Output the [x, y] coordinate of the center of the cell containing the given text.  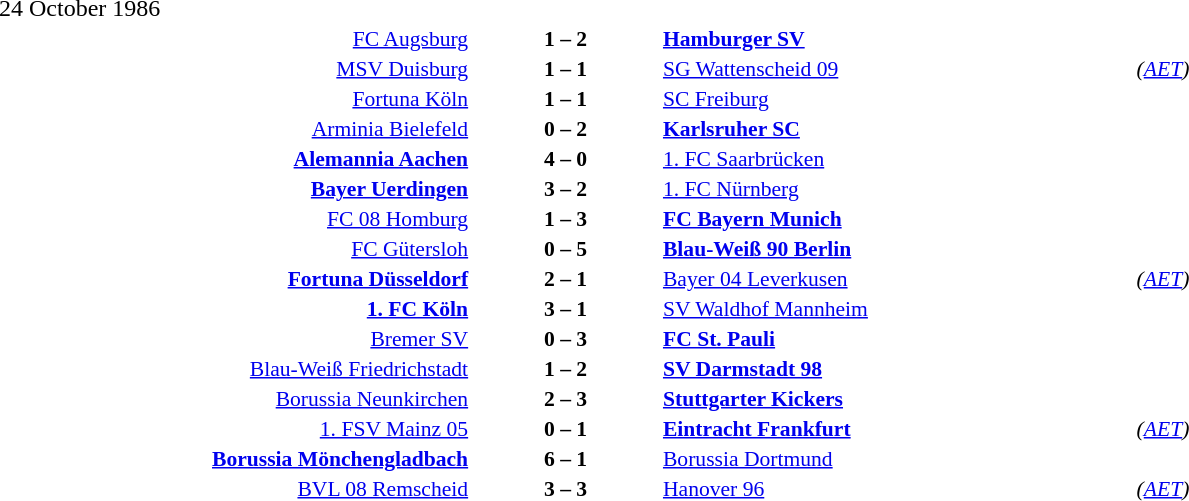
FC Bayern Munich [897, 218]
FC St. Pauli [897, 338]
0 – 3 [566, 338]
SC Freiburg [897, 98]
2 – 1 [566, 278]
0 – 1 [566, 428]
SV Waldhof Mannheim [897, 308]
1. FC Saarbrücken [897, 158]
1. FC Nürnberg [897, 188]
SV Darmstadt 98 [897, 368]
4 – 0 [566, 158]
Karlsruher SC [897, 128]
Stuttgarter Kickers [897, 398]
0 – 2 [566, 128]
Eintracht Frankfurt [897, 428]
Blau-Weiß 90 Berlin [897, 248]
6 – 1 [566, 458]
0 – 5 [566, 248]
Hamburger SV [897, 38]
SG Wattenscheid 09 [897, 68]
2 – 3 [566, 398]
3 – 2 [566, 188]
1 – 3 [566, 218]
3 – 1 [566, 308]
Borussia Dortmund [897, 458]
Bayer 04 Leverkusen [897, 278]
